Provide the [x, y] coordinate of the cell's center where the given text is located.  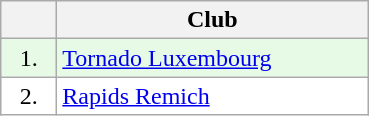
Club [212, 20]
1. [29, 58]
2. [29, 96]
Tornado Luxembourg [212, 58]
Rapids Remich [212, 96]
